Determine the (x, y) coordinate at the center of the cell enclosing the given text.  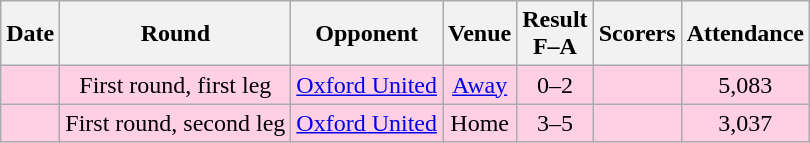
Opponent (367, 34)
3,037 (745, 123)
Date (30, 34)
Home (480, 123)
First round, first leg (176, 85)
5,083 (745, 85)
Round (176, 34)
Venue (480, 34)
0–2 (555, 85)
Scorers (637, 34)
First round, second leg (176, 123)
Attendance (745, 34)
3–5 (555, 123)
Away (480, 85)
ResultF–A (555, 34)
